Pinpoint the cell where the given text exists, returning its (X, Y) midpoint coordinate. 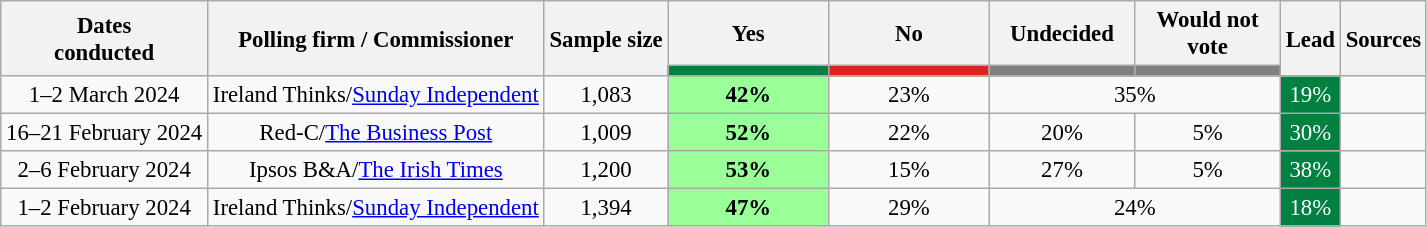
No (910, 34)
42% (748, 95)
Would not vote (1208, 34)
1,200 (606, 170)
15% (910, 170)
24% (1134, 208)
16–21 February 2024 (104, 133)
1,083 (606, 95)
22% (910, 133)
1–2 March 2024 (104, 95)
Yes (748, 34)
30% (1310, 133)
Sample size (606, 38)
Polling firm / Commissioner (376, 38)
29% (910, 208)
19% (1310, 95)
18% (1310, 208)
38% (1310, 170)
23% (910, 95)
1,009 (606, 133)
47% (748, 208)
Lead (1310, 38)
27% (1062, 170)
53% (748, 170)
Ipsos B&A/The Irish Times (376, 170)
Red-C/The Business Post (376, 133)
52% (748, 133)
Dates conducted (104, 38)
35% (1134, 95)
Sources (1383, 38)
Undecided (1062, 34)
20% (1062, 133)
1–2 February 2024 (104, 208)
1,394 (606, 208)
2–6 February 2024 (104, 170)
